Pinpoint the cell where the given text exists, returning its (x, y) midpoint coordinate. 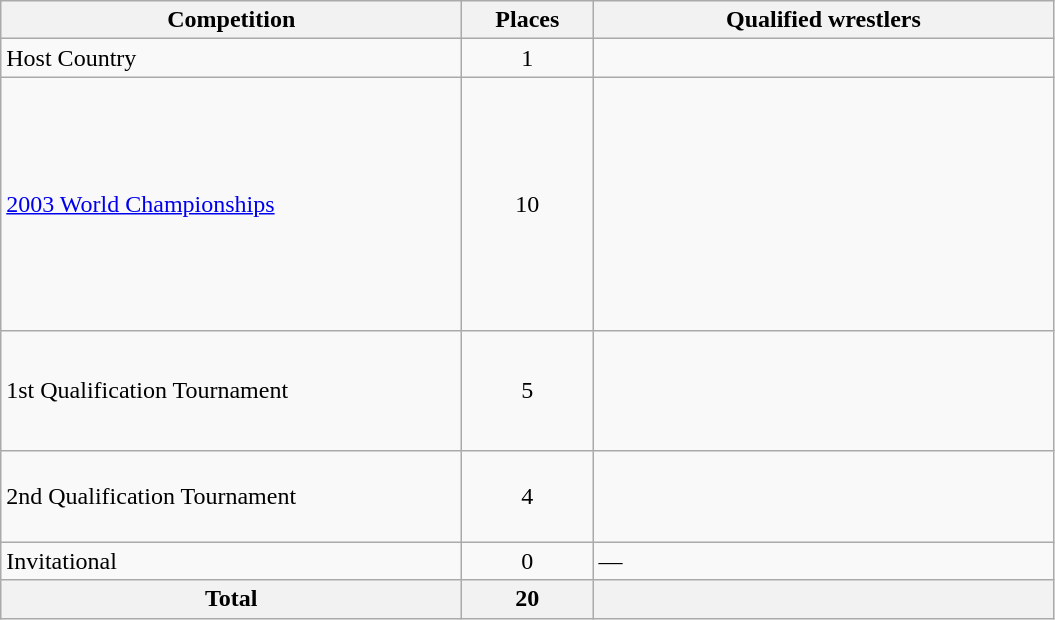
2003 World Championships (232, 204)
10 (528, 204)
5 (528, 390)
1 (528, 58)
Total (232, 599)
Invitational (232, 561)
20 (528, 599)
Host Country (232, 58)
Qualified wrestlers (824, 20)
0 (528, 561)
Places (528, 20)
1st Qualification Tournament (232, 390)
Competition (232, 20)
4 (528, 496)
2nd Qualification Tournament (232, 496)
— (824, 561)
